Find where the given text appears and provide that cell's center as [x, y] coordinate. 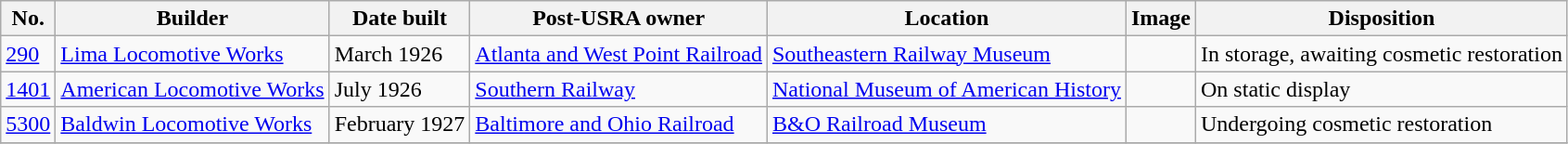
July 1926 [400, 89]
Image [1161, 19]
5300 [28, 124]
Builder [193, 19]
Atlanta and West Point Railroad [619, 54]
February 1927 [400, 124]
Post-USRA owner [619, 19]
American Locomotive Works [193, 89]
290 [28, 54]
Baldwin Locomotive Works [193, 124]
Baltimore and Ohio Railroad [619, 124]
On static display [1382, 89]
Date built [400, 19]
No. [28, 19]
Disposition [1382, 19]
B&O Railroad Museum [946, 124]
Location [946, 19]
Lima Locomotive Works [193, 54]
1401 [28, 89]
In storage, awaiting cosmetic restoration [1382, 54]
National Museum of American History [946, 89]
Southern Railway [619, 89]
March 1926 [400, 54]
Southeastern Railway Museum [946, 54]
Undergoing cosmetic restoration [1382, 124]
